Search for the cell housing the specified text and yield its (X, Y) center coordinate. 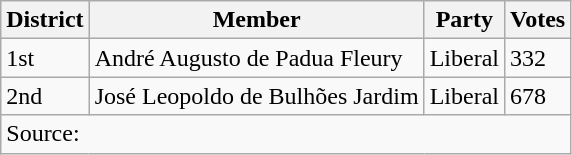
José Leopoldo de Bulhões Jardim (256, 96)
Member (256, 20)
332 (537, 58)
André Augusto de Padua Fleury (256, 58)
1st (45, 58)
Source: (286, 134)
District (45, 20)
678 (537, 96)
Votes (537, 20)
2nd (45, 96)
Party (464, 20)
